For the text-containing cell, return its midpoint in [X, Y] coordinate format. 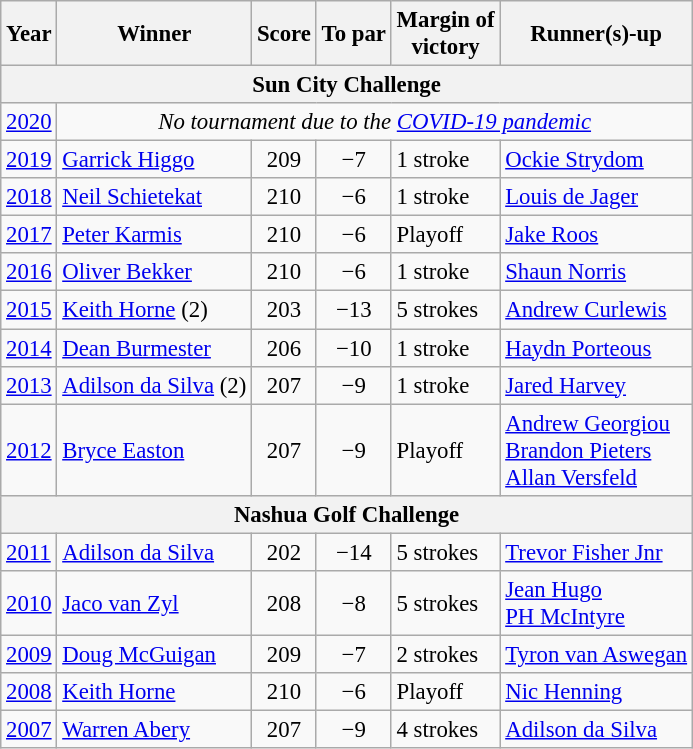
−13 [354, 310]
Tyron van Aswegan [596, 654]
Doug McGuigan [154, 654]
Jean Hugo PH McIntyre [596, 604]
Shaun Norris [596, 273]
Peter Karmis [154, 235]
Nic Henning [596, 692]
Sun City Challenge [347, 85]
2 strokes [446, 654]
No tournament due to the COVID-19 pandemic [374, 122]
2013 [29, 385]
2014 [29, 348]
Ockie Strydom [596, 160]
Oliver Bekker [154, 273]
Keith Horne (2) [154, 310]
2007 [29, 729]
−8 [354, 604]
2017 [29, 235]
202 [284, 552]
Trevor Fisher Jnr [596, 552]
Adilson da Silva (2) [154, 385]
Louis de Jager [596, 197]
2019 [29, 160]
4 strokes [446, 729]
Neil Schietekat [154, 197]
Runner(s)-up [596, 34]
Warren Abery [154, 729]
Keith Horne [154, 692]
Bryce Easton [154, 450]
2008 [29, 692]
2010 [29, 604]
Garrick Higgo [154, 160]
Jake Roos [596, 235]
2009 [29, 654]
−14 [354, 552]
2015 [29, 310]
Jared Harvey [596, 385]
206 [284, 348]
Andrew Georgiou Brandon Pieters Allan Versfeld [596, 450]
Winner [154, 34]
Year [29, 34]
To par [354, 34]
208 [284, 604]
Haydn Porteous [596, 348]
2012 [29, 450]
203 [284, 310]
−10 [354, 348]
Dean Burmester [154, 348]
Score [284, 34]
2011 [29, 552]
2018 [29, 197]
Andrew Curlewis [596, 310]
Nashua Golf Challenge [347, 514]
2016 [29, 273]
Margin ofvictory [446, 34]
2020 [29, 122]
Jaco van Zyl [154, 604]
